Search for the cell housing the specified text and yield its [x, y] center coordinate. 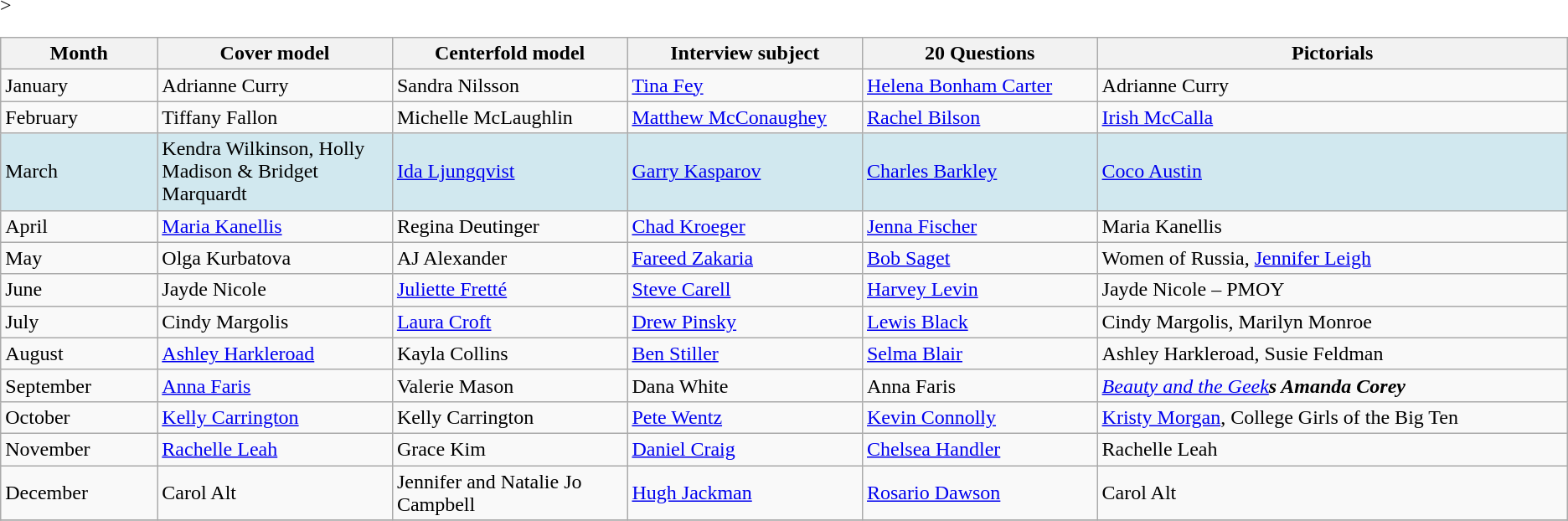
Kristy Morgan, College Girls of the Big Ten [1332, 417]
Rachel Bilson [980, 117]
Dana White [745, 385]
Centerfold model [509, 54]
Cover model [275, 54]
20 Questions [980, 54]
November [79, 449]
Beauty and the Geeks Amanda Corey [1332, 385]
Kendra Wilkinson, Holly Madison & Bridget Marquardt [275, 172]
Bob Saget [980, 258]
AJ Alexander [509, 258]
Matthew McConaughey [745, 117]
Rosario Dawson [980, 493]
Tiffany Fallon [275, 117]
Garry Kasparov [745, 172]
Ida Ljungqvist [509, 172]
Hugh Jackman [745, 493]
April [79, 226]
August [79, 353]
Helena Bonham Carter [980, 85]
Chad Kroeger [745, 226]
Fareed Zakaria [745, 258]
Women of Russia, Jennifer Leigh [1332, 258]
May [79, 258]
February [79, 117]
Lewis Black [980, 322]
June [79, 290]
Cindy Margolis [275, 322]
Chelsea Handler [980, 449]
Jayde Nicole – PMOY [1332, 290]
Ben Stiller [745, 353]
Pete Wentz [745, 417]
Kayla Collins [509, 353]
Tina Fey [745, 85]
December [79, 493]
October [79, 417]
Charles Barkley [980, 172]
Grace Kim [509, 449]
Michelle McLaughlin [509, 117]
Pictorials [1332, 54]
Jennifer and Natalie Jo Campbell [509, 493]
Laura Croft [509, 322]
Cindy Margolis, Marilyn Monroe [1332, 322]
Kevin Connolly [980, 417]
Daniel Craig [745, 449]
Month [79, 54]
Ashley Harkleroad, Susie Feldman [1332, 353]
January [79, 85]
Ashley Harkleroad [275, 353]
Sandra Nilsson [509, 85]
September [79, 385]
July [79, 322]
March [79, 172]
Drew Pinsky [745, 322]
Harvey Levin [980, 290]
Valerie Mason [509, 385]
Coco Austin [1332, 172]
Jenna Fischer [980, 226]
Selma Blair [980, 353]
Interview subject [745, 54]
Regina Deutinger [509, 226]
Irish McCalla [1332, 117]
Jayde Nicole [275, 290]
Steve Carell [745, 290]
Juliette Fretté [509, 290]
Olga Kurbatova [275, 258]
